Provide the (x, y) coordinate of the cell's center where the given text is located.  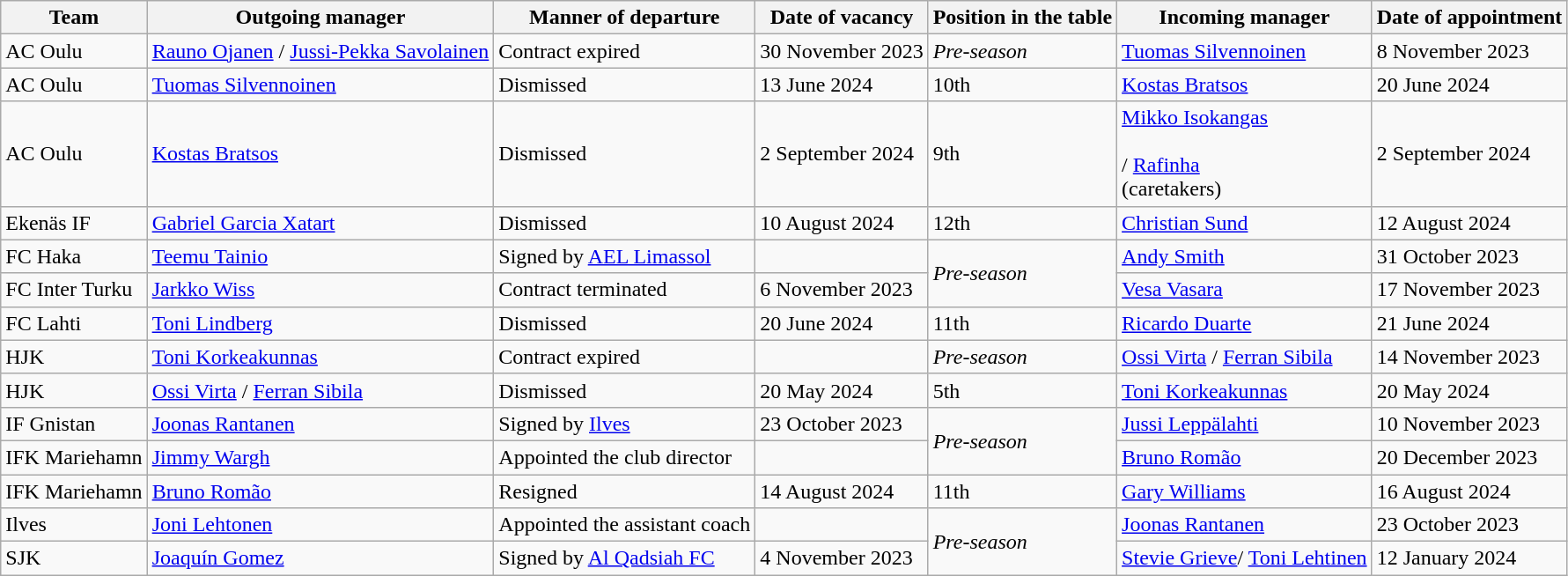
12th (1022, 223)
Ilves (74, 525)
4 November 2023 (842, 558)
10th (1022, 85)
13 June 2024 (842, 85)
Signed by AEL Limassol (625, 256)
Gabriel Garcia Xatart (320, 223)
Jussi Leppälahti (1245, 424)
Stevie Grieve/ Toni Lehtinen (1245, 558)
Joaquín Gomez (320, 558)
12 January 2024 (1469, 558)
IF Gnistan (74, 424)
FC Haka (74, 256)
Joni Lehtonen (320, 525)
Jimmy Wargh (320, 457)
12 August 2024 (1469, 223)
17 November 2023 (1469, 290)
21 June 2024 (1469, 323)
Teemu Tainio (320, 256)
6 November 2023 (842, 290)
Gary Williams (1245, 491)
20 December 2023 (1469, 457)
Jarkko Wiss (320, 290)
Rauno Ojanen / Jussi-Pekka Savolainen (320, 51)
14 November 2023 (1469, 357)
30 November 2023 (842, 51)
Incoming manager (1245, 18)
14 August 2024 (842, 491)
Date of vacancy (842, 18)
Contract terminated (625, 290)
Manner of departure (625, 18)
31 October 2023 (1469, 256)
Position in the table (1022, 18)
SJK (74, 558)
Resigned (625, 491)
5th (1022, 390)
Andy Smith (1245, 256)
Signed by Ilves (625, 424)
8 November 2023 (1469, 51)
Toni Lindberg (320, 323)
9th (1022, 153)
FC Inter Turku (74, 290)
Mikko Isokangas/ Rafinha (caretakers) (1245, 153)
Ricardo Duarte (1245, 323)
Signed by Al Qadsiah FC (625, 558)
16 August 2024 (1469, 491)
FC Lahti (74, 323)
10 August 2024 (842, 223)
Outgoing manager (320, 18)
Date of appointment (1469, 18)
Vesa Vasara (1245, 290)
10 November 2023 (1469, 424)
Christian Sund (1245, 223)
Appointed the assistant coach (625, 525)
Appointed the club director (625, 457)
Team (74, 18)
Ekenäs IF (74, 223)
